Provide the (X, Y) coordinate of the cell's center where the given text is located.  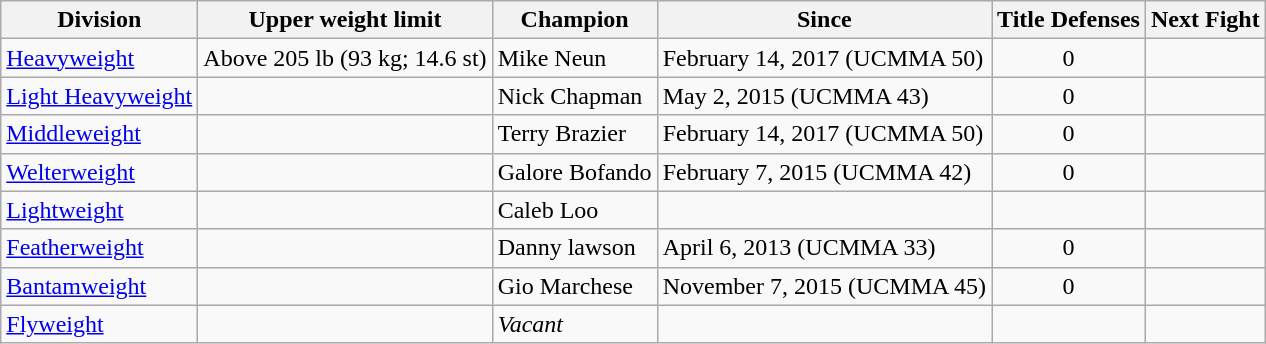
Galore Bofando (574, 172)
Featherweight (100, 248)
Nick Chapman (574, 96)
April 6, 2013 (UCMMA 33) (824, 248)
Division (100, 20)
Gio Marchese (574, 286)
November 7, 2015 (UCMMA 45) (824, 286)
Since (824, 20)
Caleb Loo (574, 210)
May 2, 2015 (UCMMA 43) (824, 96)
Above 205 lb (93 kg; 14.6 st) (345, 58)
Middleweight (100, 134)
Next Fight (1205, 20)
Welterweight (100, 172)
Flyweight (100, 324)
Upper weight limit (345, 20)
Lightweight (100, 210)
February 7, 2015 (UCMMA 42) (824, 172)
Terry Brazier (574, 134)
Danny lawson (574, 248)
Bantamweight (100, 286)
Light Heavyweight (100, 96)
Mike Neun (574, 58)
Vacant (574, 324)
Heavyweight (100, 58)
Title Defenses (1069, 20)
Champion (574, 20)
